Find where the given text appears and provide that cell's center as [X, Y] coordinate. 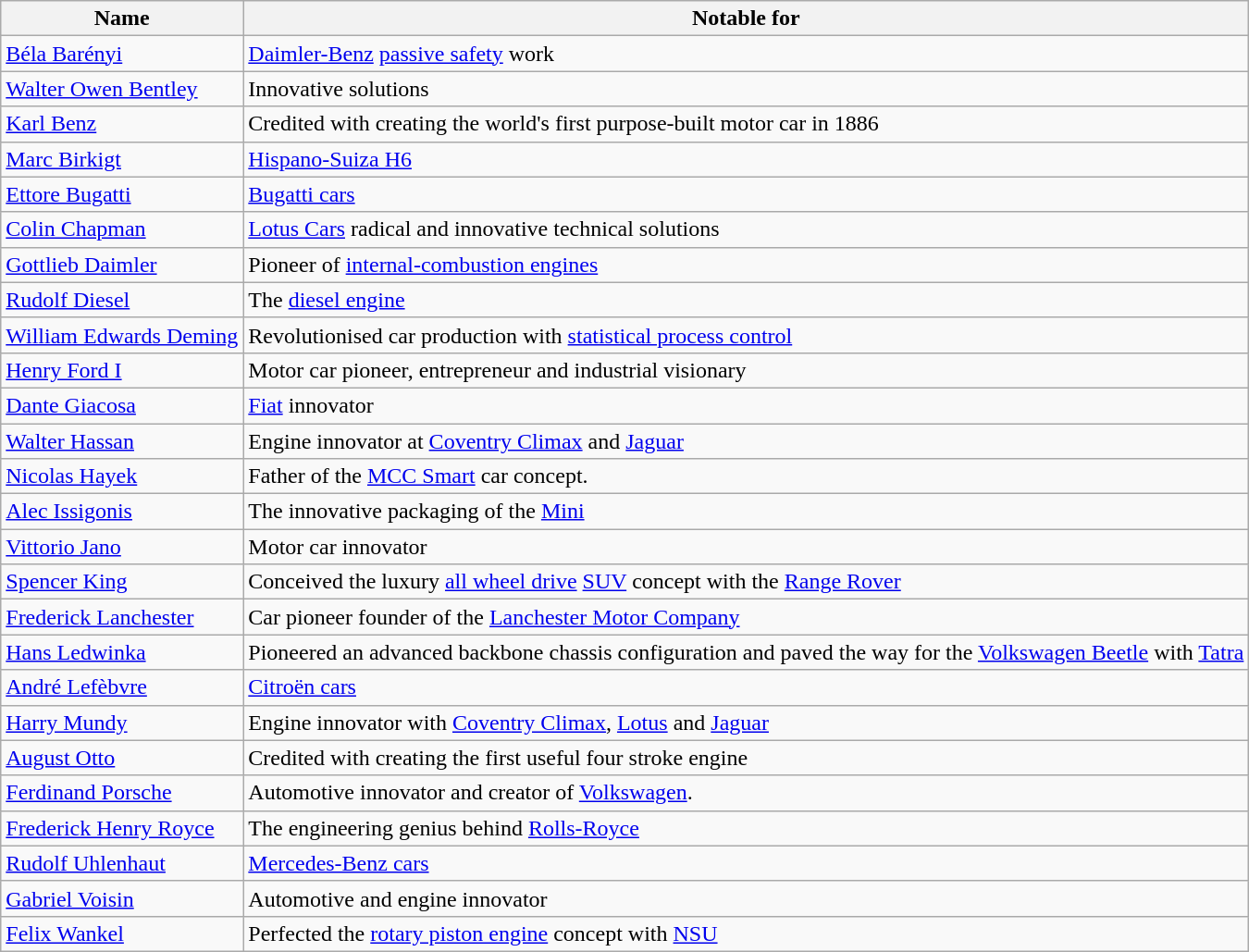
Frederick Henry Royce [122, 828]
Car pioneer founder of the Lanchester Motor Company [746, 617]
Daimler-Benz passive safety work [746, 54]
Henry Ford I [122, 370]
Pioneered an advanced backbone chassis configuration and paved the way for the Volkswagen Beetle with Tatra [746, 652]
Bugatti cars [746, 194]
Engine innovator with Coventry Climax, Lotus and Jaguar [746, 723]
Walter Hassan [122, 441]
Rudolf Uhlenhaut [122, 863]
Notable for [746, 19]
Engine innovator at Coventry Climax and Jaguar [746, 441]
The diesel engine [746, 300]
Credited with creating the first useful four stroke engine [746, 758]
Béla Barényi [122, 54]
Frederick Lanchester [122, 617]
Automotive innovator and creator of Volkswagen. [746, 793]
Father of the MCC Smart car concept. [746, 476]
Colin Chapman [122, 229]
André Lefèbvre [122, 687]
Revolutionised car production with statistical process control [746, 335]
Motor car pioneer, entrepreneur and industrial visionary [746, 370]
Vittorio Jano [122, 547]
Credited with creating the world's first purpose-built motor car in 1886 [746, 124]
Conceived the luxury all wheel drive SUV concept with the Range Rover [746, 582]
Alec Issigonis [122, 512]
Marc Birkigt [122, 159]
Ettore Bugatti [122, 194]
William Edwards Deming [122, 335]
Perfected the rotary piston engine concept with NSU [746, 933]
Gottlieb Daimler [122, 265]
Dante Giacosa [122, 405]
Ferdinand Porsche [122, 793]
Pioneer of internal-combustion engines [746, 265]
Fiat innovator [746, 405]
Harry Mundy [122, 723]
Lotus Cars radical and innovative technical solutions [746, 229]
The innovative packaging of the Mini [746, 512]
Motor car innovator [746, 547]
Name [122, 19]
Rudolf Diesel [122, 300]
Hans Ledwinka [122, 652]
Karl Benz [122, 124]
Mercedes-Benz cars [746, 863]
Citroën cars [746, 687]
Hispano-Suiza H6 [746, 159]
Walter Owen Bentley [122, 89]
Gabriel Voisin [122, 898]
The engineering genius behind Rolls-Royce [746, 828]
Felix Wankel [122, 933]
Nicolas Hayek [122, 476]
Spencer King [122, 582]
Automotive and engine innovator [746, 898]
August Otto [122, 758]
Innovative solutions [746, 89]
